Scan for the cell matching the given text and deliver its (x, y) coordinate at center. 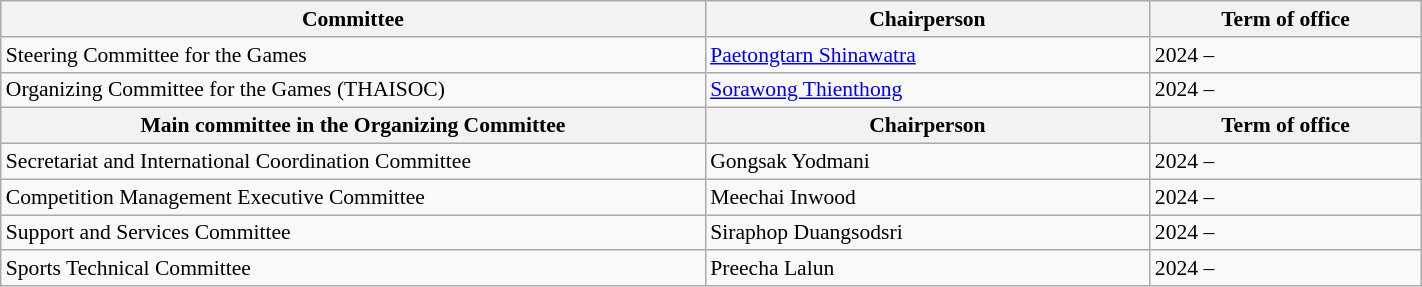
Sports Technical Committee (353, 269)
Preecha Lalun (928, 269)
Support and Services Committee (353, 233)
Sorawong Thienthong (928, 90)
Meechai Inwood (928, 197)
Organizing Committee for the Games (THAISOC) (353, 90)
Committee (353, 19)
Secretariat and International Coordination Committee (353, 162)
Paetongtarn Shinawatra (928, 55)
Competition Management Executive Committee (353, 197)
Gongsak Yodmani (928, 162)
Steering Committee for the Games (353, 55)
Siraphop Duangsodsri (928, 233)
Main committee in the Organizing Committee (353, 126)
